Search for the cell housing the specified text and yield its [x, y] center coordinate. 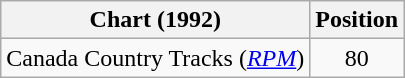
80 [357, 58]
Position [357, 20]
Canada Country Tracks (RPM) [156, 58]
Chart (1992) [156, 20]
